Identify which cell holds the provided text, then report its [X, Y] central coordinate. 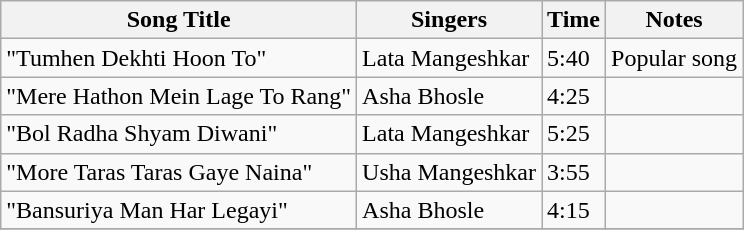
"More Taras Taras Gaye Naina" [179, 172]
Song Title [179, 20]
"Mere Hathon Mein Lage To Rang" [179, 96]
Notes [674, 20]
5:25 [574, 134]
"Bansuriya Man Har Legayi" [179, 210]
Time [574, 20]
"Bol Radha Shyam Diwani" [179, 134]
"Tumhen Dekhti Hoon To" [179, 58]
4:25 [574, 96]
Usha Mangeshkar [450, 172]
5:40 [574, 58]
Singers [450, 20]
4:15 [574, 210]
Popular song [674, 58]
3:55 [574, 172]
